Find where the given text appears and provide that cell's center as (x, y) coordinate. 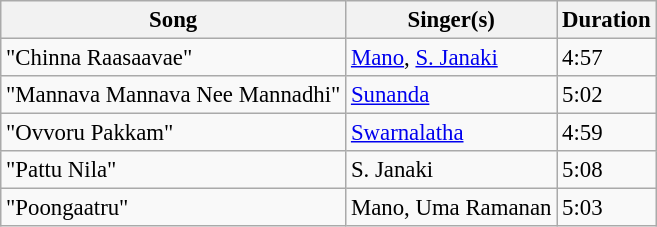
Song (174, 20)
Mano, Uma Ramanan (452, 208)
5:08 (606, 170)
"Mannava Mannava Nee Mannadhi" (174, 95)
Mano, S. Janaki (452, 58)
Swarnalatha (452, 133)
"Poongaatru" (174, 208)
4:57 (606, 58)
Duration (606, 20)
"Ovvoru Pakkam" (174, 133)
"Chinna Raasaavae" (174, 58)
"Pattu Nila" (174, 170)
5:03 (606, 208)
4:59 (606, 133)
5:02 (606, 95)
Sunanda (452, 95)
Singer(s) (452, 20)
S. Janaki (452, 170)
